Pinpoint the cell where the given text exists, returning its (X, Y) midpoint coordinate. 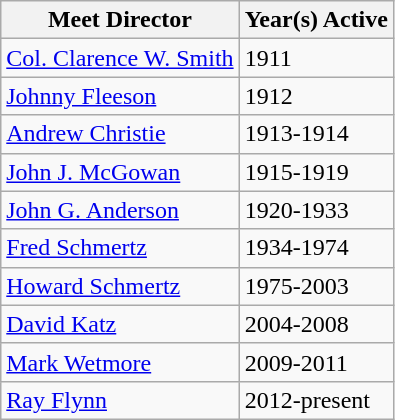
John G. Anderson (120, 210)
1920-1933 (316, 210)
1912 (316, 96)
2009-2011 (316, 362)
Meet Director (120, 20)
2012-present (316, 400)
1913-1914 (316, 134)
1915-1919 (316, 172)
John J. McGowan (120, 172)
1911 (316, 58)
Fred Schmertz (120, 248)
Johnny Fleeson (120, 96)
Mark Wetmore (120, 362)
Year(s) Active (316, 20)
Andrew Christie (120, 134)
Howard Schmertz (120, 286)
1975-2003 (316, 286)
Ray Flynn (120, 400)
2004-2008 (316, 324)
Col. Clarence W. Smith (120, 58)
1934-1974 (316, 248)
David Katz (120, 324)
